Identify which cell holds the provided text, then report its (x, y) central coordinate. 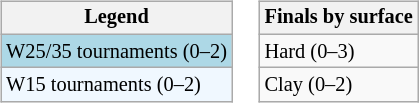
W15 tournaments (0–2) (116, 85)
Finals by surface (339, 18)
Clay (0–2) (339, 85)
Legend (116, 18)
Hard (0–3) (339, 51)
W25/35 tournaments (0–2) (116, 51)
